Return the [x, y] coordinate for the center point of the cell that contains the specified text.  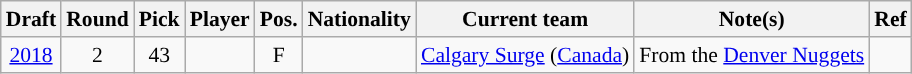
Calgary Surge (Canada) [525, 55]
Nationality [360, 19]
43 [160, 55]
Player [220, 19]
Note(s) [752, 19]
2018 [31, 55]
From the Denver Nuggets [752, 55]
Ref [890, 19]
Pos. [279, 19]
Draft [31, 19]
Current team [525, 19]
Round [98, 19]
F [279, 55]
Pick [160, 19]
2 [98, 55]
